For the text-containing cell, return its midpoint in [X, Y] coordinate format. 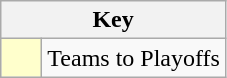
Key [114, 20]
Teams to Playoffs [134, 58]
